Locate the cell with the specified text and output its [x, y] center coordinate. 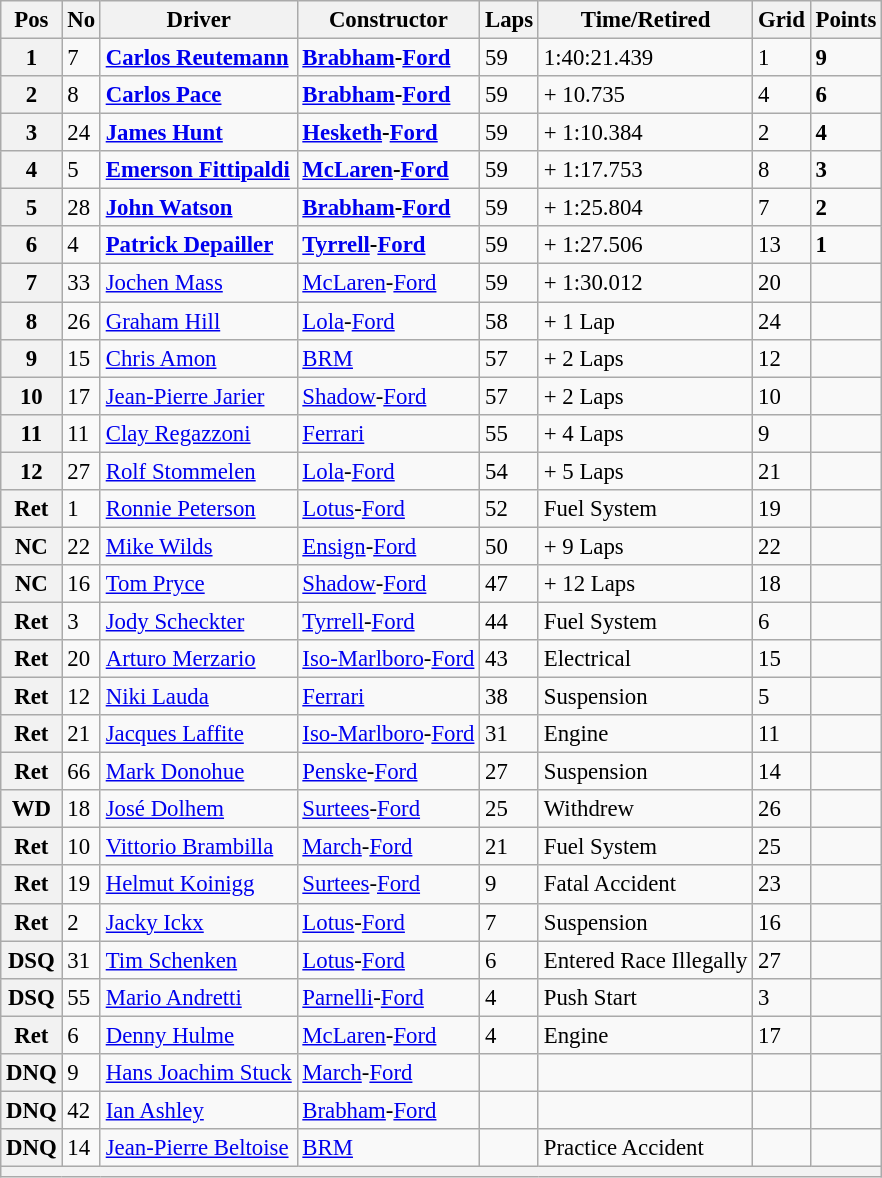
Electrical [645, 659]
Entered Race Illegally [645, 960]
23 [782, 885]
Mike Wilds [198, 546]
+ 9 Laps [645, 546]
13 [782, 245]
+ 1:25.804 [645, 208]
Denny Hulme [198, 1035]
54 [510, 471]
Patrick Depailler [198, 245]
33 [81, 283]
WD [32, 809]
Time/Retired [645, 20]
Mario Andretti [198, 997]
1:40:21.439 [645, 58]
Mark Donohue [198, 772]
Rolf Stommelen [198, 471]
Carlos Pace [198, 95]
Ronnie Peterson [198, 509]
+ 4 Laps [645, 433]
Penske-Ford [388, 772]
+ 10.735 [645, 95]
+ 1:10.384 [645, 133]
Chris Amon [198, 358]
44 [510, 621]
Vittorio Brambilla [198, 847]
Laps [510, 20]
+ 1:17.753 [645, 170]
Jean-Pierre Beltoise [198, 1148]
Grid [782, 20]
43 [510, 659]
Constructor [388, 20]
66 [81, 772]
Graham Hill [198, 321]
Emerson Fittipaldi [198, 170]
Hans Joachim Stuck [198, 1073]
Jean-Pierre Jarier [198, 396]
58 [510, 321]
Jacques Laffite [198, 734]
Tom Pryce [198, 584]
Withdrew [645, 809]
James Hunt [198, 133]
+ 12 Laps [645, 584]
42 [81, 1110]
José Dolhem [198, 809]
47 [510, 584]
No [81, 20]
52 [510, 509]
Jochen Mass [198, 283]
Arturo Merzario [198, 659]
Helmut Koinigg [198, 885]
50 [510, 546]
Ensign-Ford [388, 546]
Pos [32, 20]
Niki Lauda [198, 697]
+ 1:30.012 [645, 283]
Jacky Ickx [198, 922]
Carlos Reutemann [198, 58]
38 [510, 697]
Points [846, 20]
+ 1 Lap [645, 321]
Parnelli-Ford [388, 997]
Practice Accident [645, 1148]
28 [81, 208]
Clay Regazzoni [198, 433]
Fatal Accident [645, 885]
Hesketh-Ford [388, 133]
Tim Schenken [198, 960]
+ 1:27.506 [645, 245]
+ 5 Laps [645, 471]
Push Start [645, 997]
Ian Ashley [198, 1110]
Jody Scheckter [198, 621]
Driver [198, 20]
John Watson [198, 208]
